From the cell containing the given text, extract its center point as (x, y) coordinate. 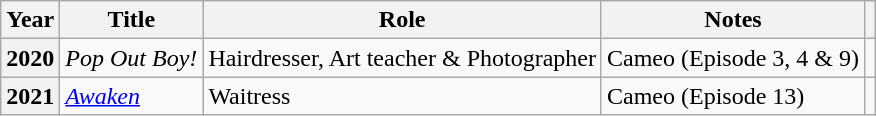
Hairdresser, Art teacher & Photographer (402, 58)
Waitress (402, 96)
2020 (30, 58)
2021 (30, 96)
Cameo (Episode 13) (732, 96)
Awaken (132, 96)
Role (402, 20)
Title (132, 20)
Cameo (Episode 3, 4 & 9) (732, 58)
Year (30, 20)
Pop Out Boy! (132, 58)
Notes (732, 20)
